Detect which cell encompasses the target text, then output its (x, y) center coordinate. 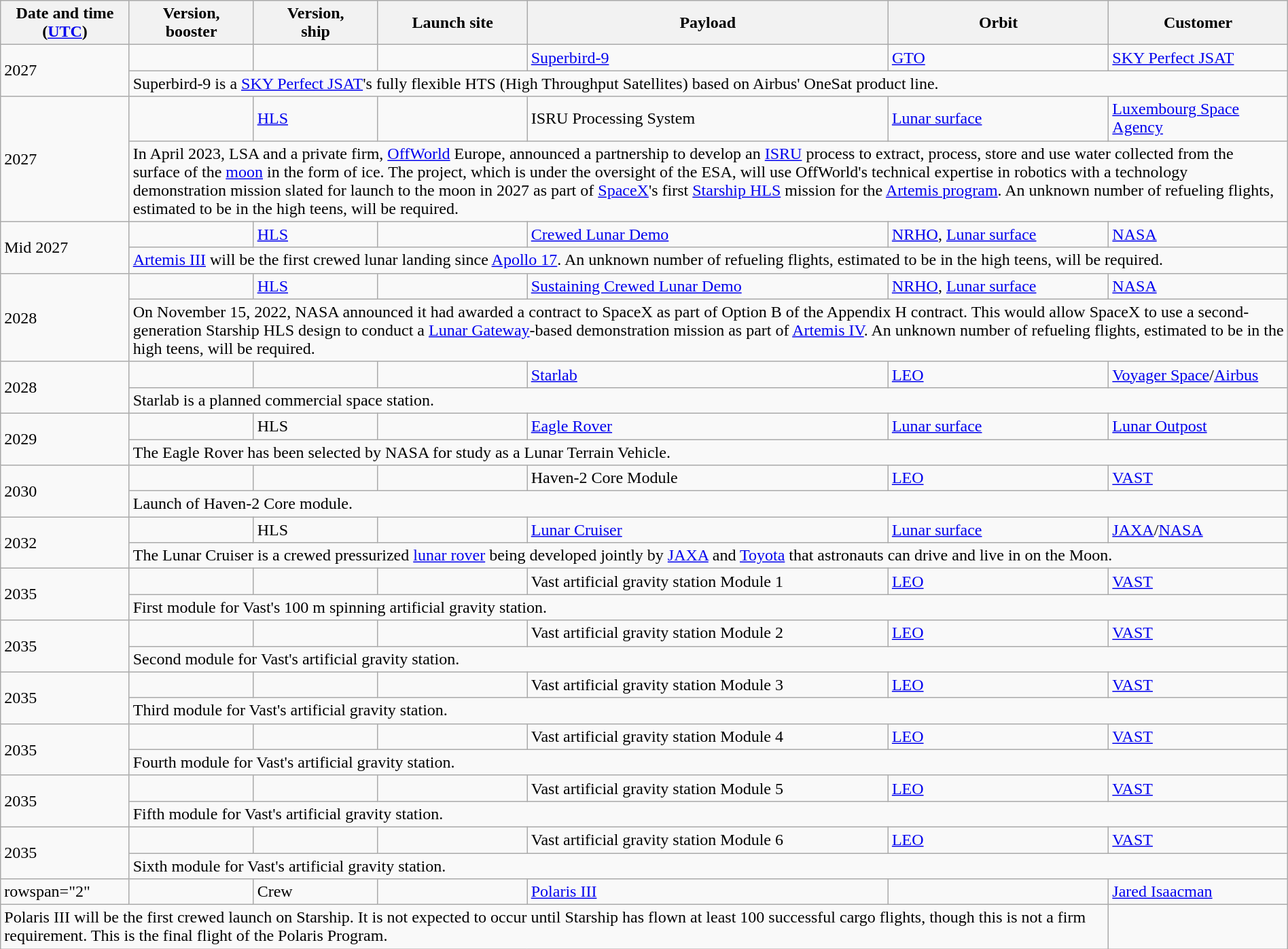
Launch of Haven-2 Core module. (708, 504)
Vast artificial gravity station Module 2 (708, 633)
The Eagle Rover has been selected by NASA for study as a Lunar Terrain Vehicle. (708, 452)
2030 (65, 491)
Customer (1198, 23)
Fifth module for Vast's artificial gravity station. (708, 814)
Vast artificial gravity station Module 1 (708, 581)
SKY Perfect JSAT (1198, 58)
First module for Vast's 100 m spinning artificial gravity station. (708, 607)
Vast artificial gravity station Module 4 (708, 736)
Jared Isaacman (1198, 892)
The Lunar Cruiser is a crewed pressurized lunar rover being developed jointly by JAXA and Toyota that astronauts can drive and live in on the Moon. (708, 556)
Superbird-9 (708, 58)
Version,booster (192, 23)
Haven-2 Core Module (708, 478)
JAXA/NASA (1198, 530)
Sustaining Crewed Lunar Demo (708, 286)
Starlab is a planned commercial space station. (708, 400)
Second module for Vast's artificial gravity station. (708, 659)
Luxembourg Space Agency (1198, 118)
Mid 2027 (65, 247)
Orbit (998, 23)
Vast artificial gravity station Module 6 (708, 840)
Starlab (708, 374)
Third module for Vast's artificial gravity station. (708, 711)
Fourth module for Vast's artificial gravity station. (708, 762)
Version,ship (315, 23)
Crewed Lunar Demo (708, 234)
Sixth module for Vast's artificial gravity station. (708, 866)
Lunar Outpost (1198, 426)
ISRU Processing System (708, 118)
Voyager Space/Airbus (1198, 374)
Vast artificial gravity station Module 3 (708, 685)
Date and time (UTC) (65, 23)
rowspan="2" (65, 892)
Vast artificial gravity station Module 5 (708, 788)
2029 (65, 439)
GTO (998, 58)
Payload (708, 23)
2032 (65, 543)
Eagle Rover (708, 426)
Superbird-9 is a SKY Perfect JSAT's fully flexible HTS (High Throughput Satellites) based on Airbus' OneSat product line. (708, 84)
Launch site (452, 23)
Polaris III (708, 892)
Crew (315, 892)
Lunar Cruiser (708, 530)
